From the cell containing the given text, extract its center point as [X, Y] coordinate. 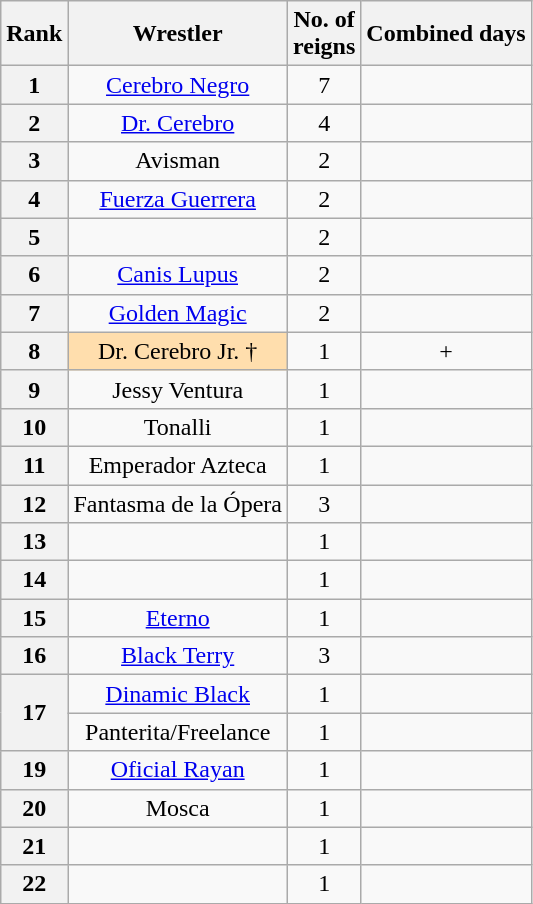
No. ofreigns [324, 34]
Black Terry [178, 656]
Oficial Rayan [178, 770]
Eterno [178, 618]
Dr. Cerebro Jr. † [178, 351]
5 [34, 237]
12 [34, 503]
Combined days [446, 34]
Jessy Ventura [178, 389]
Cerebro Negro [178, 85]
15 [34, 618]
Panterita/Freelance [178, 732]
Golden Magic [178, 313]
Canis Lupus [178, 275]
Tonalli [178, 427]
+ [446, 351]
6 [34, 275]
22 [34, 884]
Fuerza Guerrera [178, 199]
13 [34, 542]
Mosca [178, 808]
Avisman [178, 161]
Fantasma de la Ópera [178, 503]
20 [34, 808]
10 [34, 427]
Dr. Cerebro [178, 123]
9 [34, 389]
11 [34, 465]
Rank [34, 34]
16 [34, 656]
Emperador Azteca [178, 465]
14 [34, 580]
8 [34, 351]
17 [34, 713]
Dinamic Black [178, 694]
21 [34, 846]
Wrestler [178, 34]
19 [34, 770]
